Extract the [X, Y] coordinate from the center of the cell holding the provided text.  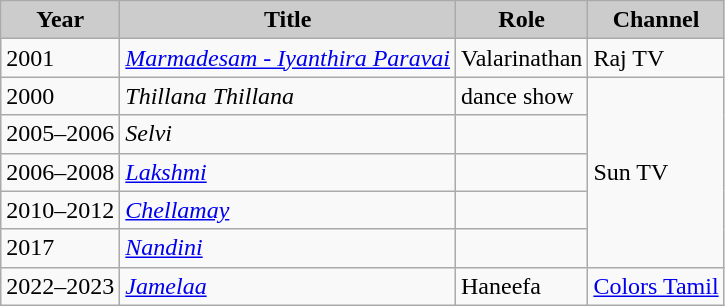
Nandini [288, 248]
2001 [60, 58]
Chellamay [288, 210]
Lakshmi [288, 172]
dance show [522, 96]
Title [288, 20]
Year [60, 20]
2006–2008 [60, 172]
Marmadesam - Iyanthira Paravai [288, 58]
Thillana Thillana [288, 96]
Raj TV [656, 58]
2000 [60, 96]
Selvi [288, 134]
Role [522, 20]
Sun TV [656, 172]
2022–2023 [60, 286]
Jamelaa [288, 286]
Colors Tamil [656, 286]
Valarinathan [522, 58]
2005–2006 [60, 134]
Haneefa [522, 286]
Channel [656, 20]
2010–2012 [60, 210]
2017 [60, 248]
